Identify which cell holds the provided text, then report its (x, y) central coordinate. 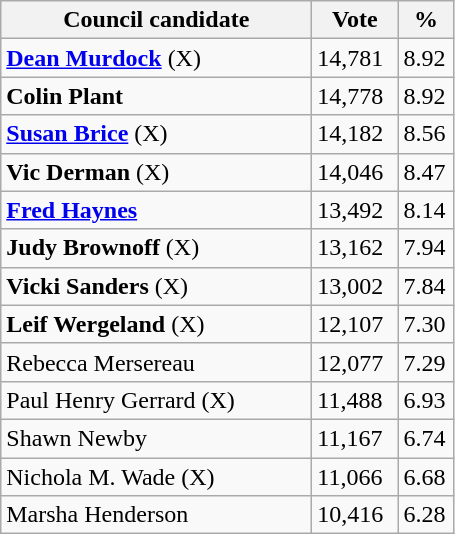
7.30 (426, 324)
13,492 (355, 210)
Paul Henry Gerrard (X) (156, 400)
Shawn Newby (156, 438)
14,778 (355, 96)
6.93 (426, 400)
Judy Brownoff (X) (156, 248)
10,416 (355, 515)
Vote (355, 20)
Vicki Sanders (X) (156, 286)
11,167 (355, 438)
Council candidate (156, 20)
14,182 (355, 134)
7.94 (426, 248)
11,066 (355, 477)
14,781 (355, 58)
Rebecca Mersereau (156, 362)
Fred Haynes (156, 210)
Dean Murdock (X) (156, 58)
7.29 (426, 362)
13,162 (355, 248)
Susan Brice (X) (156, 134)
Vic Derman (X) (156, 172)
12,107 (355, 324)
Nichola M. Wade (X) (156, 477)
13,002 (355, 286)
7.84 (426, 286)
% (426, 20)
6.74 (426, 438)
11,488 (355, 400)
12,077 (355, 362)
6.28 (426, 515)
6.68 (426, 477)
14,046 (355, 172)
8.47 (426, 172)
Colin Plant (156, 96)
8.56 (426, 134)
Leif Wergeland (X) (156, 324)
Marsha Henderson (156, 515)
8.14 (426, 210)
